For the text-containing cell, return its midpoint in (X, Y) coordinate format. 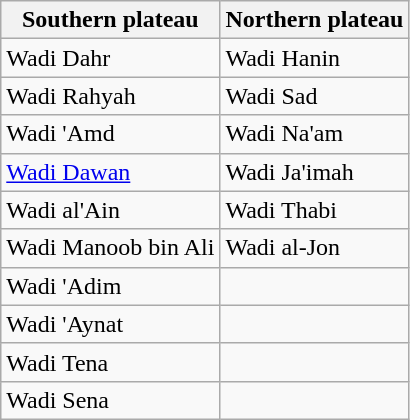
Wadi Dawan (110, 172)
Wadi Na'am (314, 134)
Wadi Sad (314, 96)
Wadi al-Jon (314, 248)
Wadi Ja'imah (314, 172)
Wadi 'Aynat (110, 324)
Wadi Tena (110, 362)
Wadi Sena (110, 400)
Wadi 'Amd (110, 134)
Wadi Thabi (314, 210)
Wadi Manoob bin Ali (110, 248)
Northern plateau (314, 20)
Wadi Hanin (314, 58)
Wadi Rahyah (110, 96)
Wadi al'Ain (110, 210)
Wadi 'Adim (110, 286)
Southern plateau (110, 20)
Wadi Dahr (110, 58)
